Locate the cell with the specified text and output its (x, y) center coordinate. 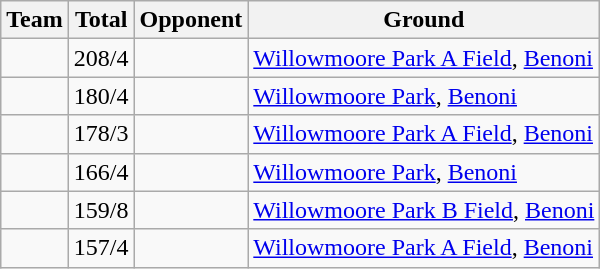
159/8 (101, 210)
166/4 (101, 172)
Total (101, 20)
Willowmoore Park B Field, Benoni (424, 210)
180/4 (101, 96)
178/3 (101, 134)
Team (35, 20)
Opponent (191, 20)
157/4 (101, 248)
Ground (424, 20)
208/4 (101, 58)
